Provide the (x, y) coordinate of the cell's center where the given text is located.  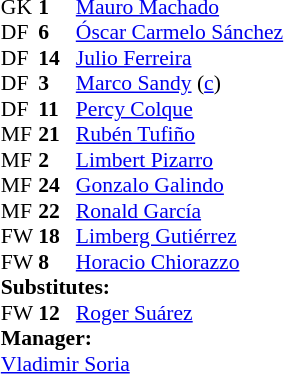
Ronald García (180, 211)
14 (57, 58)
Rubén Tufiño (180, 135)
6 (57, 33)
11 (57, 109)
Limberg Gutiérrez (180, 237)
Marco Sandy (c) (180, 83)
22 (57, 211)
Óscar Carmelo Sánchez (180, 33)
12 (57, 313)
Gonzalo Galindo (180, 185)
3 (57, 83)
Percy Colque (180, 109)
Limbert Pizarro (180, 160)
18 (57, 237)
24 (57, 185)
8 (57, 262)
Horacio Chiorazzo (180, 262)
Substitutes: (142, 287)
Roger Suárez (180, 313)
21 (57, 135)
Julio Ferreira (180, 58)
2 (57, 160)
Manager: (142, 339)
